Identify which cell holds the provided text, then report its (x, y) central coordinate. 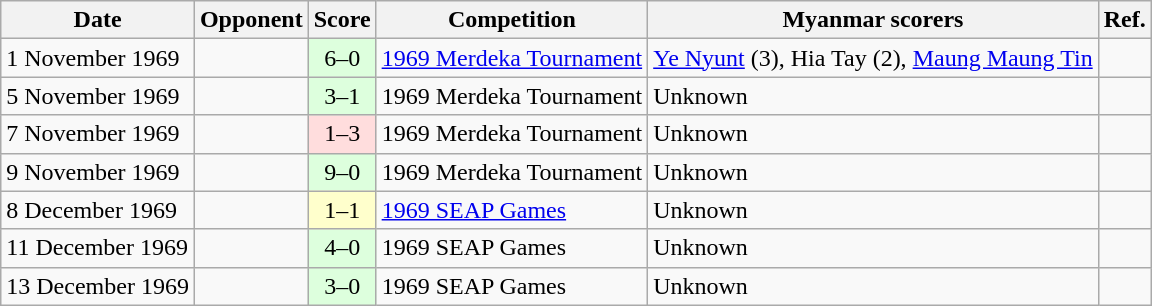
9–0 (342, 172)
Score (342, 20)
9 November 1969 (98, 172)
Ye Nyunt (3), Hia Tay (2), Maung Maung Tin (874, 58)
Myanmar scorers (874, 20)
3–1 (342, 96)
Date (98, 20)
7 November 1969 (98, 134)
8 December 1969 (98, 210)
13 December 1969 (98, 286)
5 November 1969 (98, 96)
Competition (512, 20)
1 November 1969 (98, 58)
4–0 (342, 248)
Opponent (251, 20)
11 December 1969 (98, 248)
6–0 (342, 58)
1–1 (342, 210)
3–0 (342, 286)
Ref. (1124, 20)
1–3 (342, 134)
